Output the [x, y] coordinate of the center of the cell containing the given text.  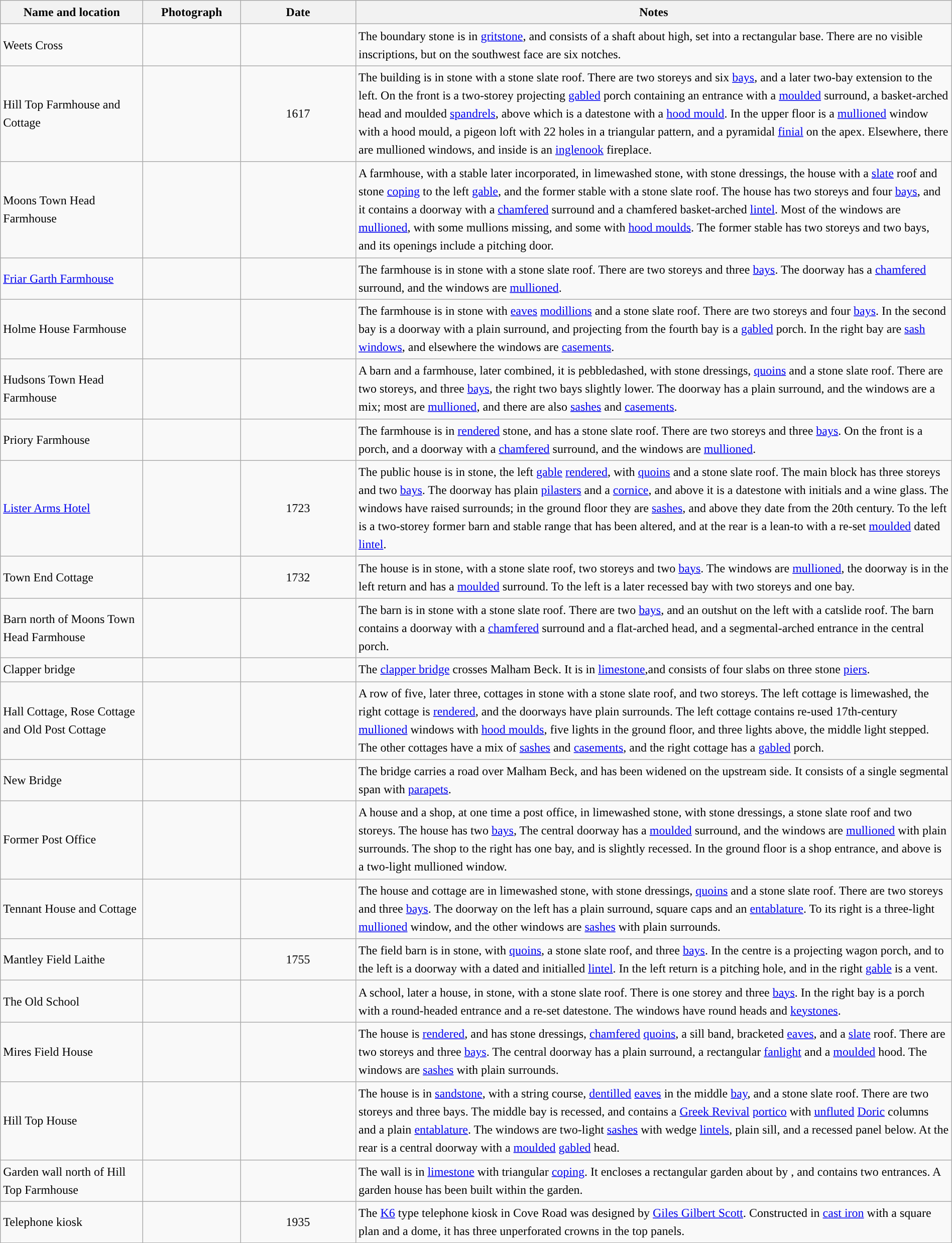
Priory Farmhouse [72, 440]
Telephone kiosk [72, 1222]
1755 [298, 960]
Former Post Office [72, 840]
New Bridge [72, 780]
The clapper bridge crosses Malham Beck. It is in limestone,and consists of four slabs on three stone piers. [654, 670]
Mantley Field Laithe [72, 960]
The bridge carries a road over Malham Beck, and has been widened on the upstream side. It consists of a single segmental span with parapets. [654, 780]
Hall Cottage, Rose Cottage and Old Post Cottage [72, 721]
Hill Top House [72, 1121]
Notes [654, 12]
Clapper bridge [72, 670]
Hudsons Town Head Farmhouse [72, 389]
1935 [298, 1222]
Hill Top Farmhouse and Cottage [72, 113]
1617 [298, 113]
Weets Cross [72, 45]
Date [298, 12]
Holme House Farmhouse [72, 329]
Barn north of Moons Town Head Farmhouse [72, 628]
1732 [298, 577]
Town End Cottage [72, 577]
The Old School [72, 1001]
1723 [298, 508]
Moons Town Head Farmhouse [72, 210]
Tennant House and Cottage [72, 909]
Garden wall north of Hill Top Farmhouse [72, 1181]
Mires Field House [72, 1052]
Photograph [192, 12]
Lister Arms Hotel [72, 508]
Name and location [72, 12]
Friar Garth Farmhouse [72, 278]
